Provide the [x, y] coordinate of the cell's center where the given text is located.  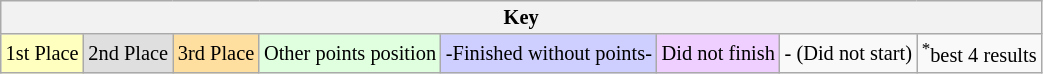
2nd Place [128, 54]
- (Did not start) [848, 54]
-Finished without points- [549, 54]
3rd Place [216, 54]
Other points position [350, 54]
*best 4 results [980, 54]
1st Place [42, 54]
Key [522, 17]
Did not finish [718, 54]
